From the cell containing the given text, extract its center point as (X, Y) coordinate. 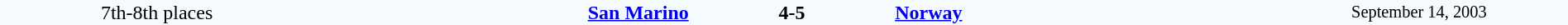
September 14, 2003 (1419, 12)
4-5 (791, 12)
Norway (1082, 12)
San Marino (501, 12)
7th-8th places (157, 12)
